Return the [x, y] coordinate for the center point of the cell that contains the specified text.  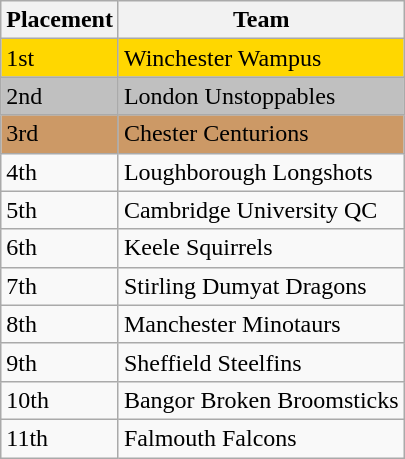
London Unstoppables [261, 96]
10th [60, 400]
Placement [60, 20]
9th [60, 362]
Cambridge University QC [261, 210]
Chester Centurions [261, 134]
Loughborough Longshots [261, 172]
7th [60, 286]
Bangor Broken Broomsticks [261, 400]
6th [60, 248]
Team [261, 20]
3rd [60, 134]
5th [60, 210]
2nd [60, 96]
Falmouth Falcons [261, 438]
1st [60, 58]
Manchester Minotaurs [261, 324]
8th [60, 324]
Sheffield Steelfins [261, 362]
Stirling Dumyat Dragons [261, 286]
Winchester Wampus [261, 58]
Keele Squirrels [261, 248]
11th [60, 438]
4th [60, 172]
